For the text-containing cell, return its midpoint in (x, y) coordinate format. 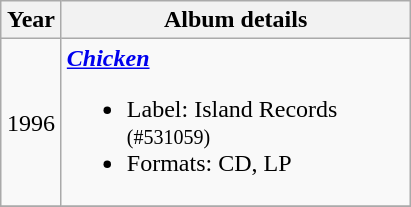
1996 (32, 122)
Album details (236, 20)
ChickenLabel: Island Records (#531059)Formats: CD, LP (236, 122)
Year (32, 20)
